Scan for the cell matching the given text and deliver its (x, y) coordinate at center. 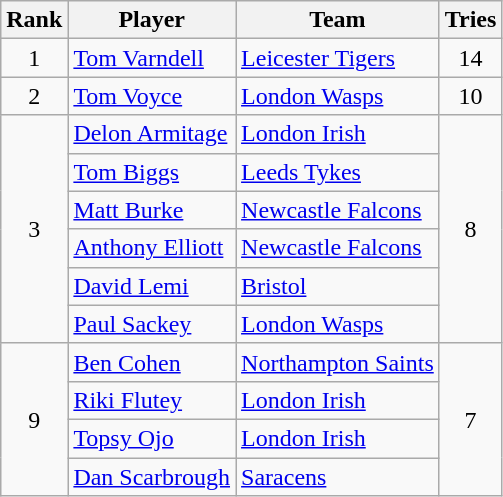
Tries (470, 20)
7 (470, 419)
Delon Armitage (152, 134)
Anthony Elliott (152, 248)
Bristol (338, 286)
14 (470, 58)
8 (470, 229)
9 (34, 419)
Tom Biggs (152, 172)
Dan Scarbrough (152, 477)
Player (152, 20)
10 (470, 96)
Leicester Tigers (338, 58)
Matt Burke (152, 210)
Team (338, 20)
3 (34, 229)
David Lemi (152, 286)
Tom Varndell (152, 58)
Saracens (338, 477)
Tom Voyce (152, 96)
Northampton Saints (338, 362)
Riki Flutey (152, 400)
1 (34, 58)
Ben Cohen (152, 362)
2 (34, 96)
Rank (34, 20)
Leeds Tykes (338, 172)
Topsy Ojo (152, 438)
Paul Sackey (152, 324)
